Detect which cell encompasses the target text, then output its [X, Y] center coordinate. 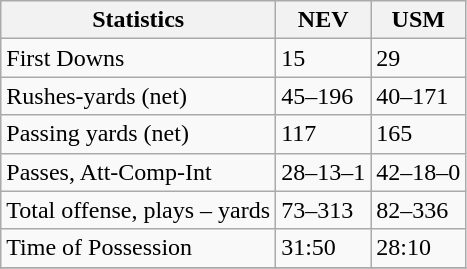
165 [418, 134]
73–313 [324, 210]
45–196 [324, 96]
82–336 [418, 210]
USM [418, 20]
42–18–0 [418, 172]
28–13–1 [324, 172]
Rushes-yards (net) [138, 96]
Passes, Att-Comp-Int [138, 172]
31:50 [324, 248]
First Downs [138, 58]
Time of Possession [138, 248]
15 [324, 58]
Total offense, plays – yards [138, 210]
40–171 [418, 96]
29 [418, 58]
117 [324, 134]
NEV [324, 20]
Passing yards (net) [138, 134]
Statistics [138, 20]
28:10 [418, 248]
